Locate the cell with the specified text and output its (X, Y) center coordinate. 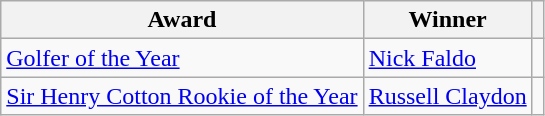
Russell Claydon (448, 96)
Winner (448, 20)
Nick Faldo (448, 58)
Sir Henry Cotton Rookie of the Year (182, 96)
Golfer of the Year (182, 58)
Award (182, 20)
